Capture the cell that displays the provided text and extract its (x, y) central coordinate. 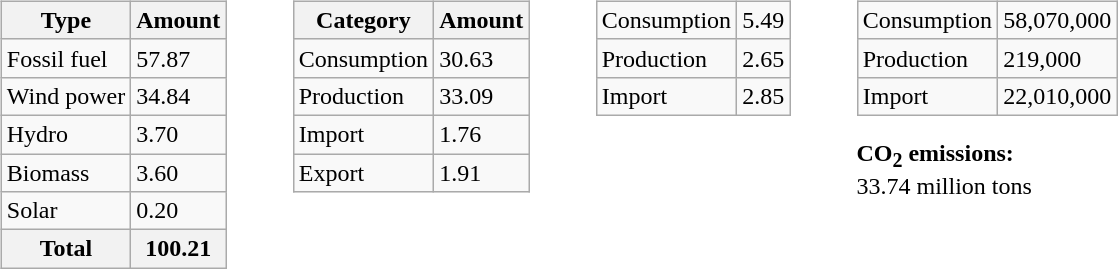
Category (363, 20)
1.76 (482, 134)
219,000 (1058, 58)
2.65 (764, 58)
30.63 (482, 58)
Export (363, 173)
Total (66, 249)
3.70 (178, 134)
Fossil fuel (66, 58)
3.60 (178, 173)
0.20 (178, 211)
1.91 (482, 173)
Biomass (66, 173)
22,010,000 (1058, 96)
Type (66, 20)
2.85 (764, 96)
5.49 (764, 20)
33.09 (482, 96)
100.21 (178, 249)
Hydro (66, 134)
Solar (66, 211)
57.87 (178, 58)
34.84 (178, 96)
58,070,000 (1058, 20)
Wind power (66, 96)
